Extract the [x, y] coordinate from the center of the cell holding the provided text.  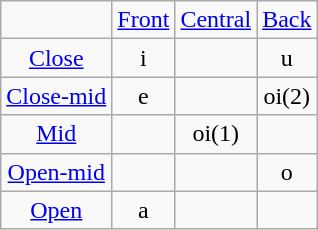
oi(2) [287, 96]
oi(1) [216, 134]
i [144, 58]
Back [287, 20]
o [287, 172]
u [287, 58]
e [144, 96]
Close [56, 58]
Front [144, 20]
Mid [56, 134]
Open-mid [56, 172]
Central [216, 20]
Close-mid [56, 96]
a [144, 210]
Open [56, 210]
